Return the (x, y) coordinate for the center point of the cell that contains the specified text.  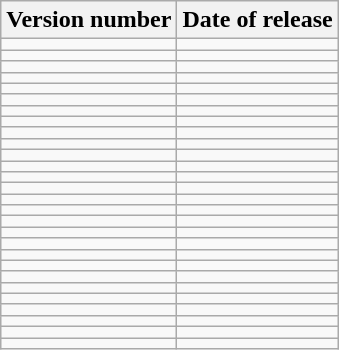
Date of release (258, 20)
Version number (89, 20)
